Scan for the cell matching the given text and deliver its [X, Y] coordinate at center. 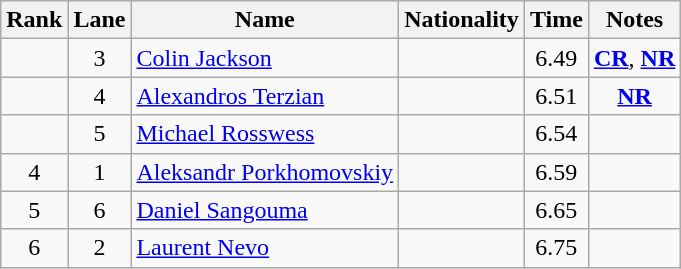
Nationality [462, 20]
6.51 [556, 96]
1 [100, 172]
Alexandros Terzian [265, 96]
6.75 [556, 248]
Lane [100, 20]
Rank [34, 20]
Daniel Sangouma [265, 210]
NR [634, 96]
Time [556, 20]
6.54 [556, 134]
6.49 [556, 58]
3 [100, 58]
Laurent Nevo [265, 248]
6.65 [556, 210]
Name [265, 20]
Michael Rosswess [265, 134]
Colin Jackson [265, 58]
Notes [634, 20]
6.59 [556, 172]
2 [100, 248]
CR, NR [634, 58]
Aleksandr Porkhomovskiy [265, 172]
